Extract the (X, Y) coordinate from the center of the cell holding the provided text.  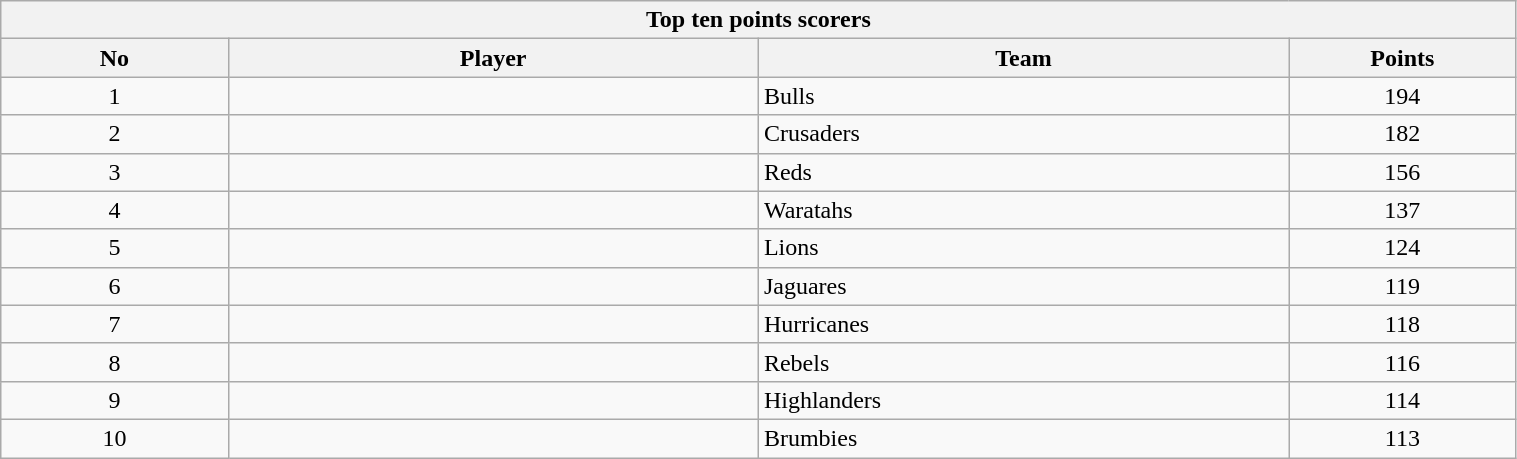
182 (1402, 134)
Team (1023, 58)
116 (1402, 362)
Points (1402, 58)
2 (114, 134)
4 (114, 210)
7 (114, 324)
Rebels (1023, 362)
Lions (1023, 248)
114 (1402, 400)
Crusaders (1023, 134)
119 (1402, 286)
Waratahs (1023, 210)
156 (1402, 172)
9 (114, 400)
137 (1402, 210)
Reds (1023, 172)
118 (1402, 324)
5 (114, 248)
3 (114, 172)
Top ten points scorers (758, 20)
8 (114, 362)
113 (1402, 438)
Hurricanes (1023, 324)
Brumbies (1023, 438)
Highlanders (1023, 400)
Player (493, 58)
194 (1402, 96)
124 (1402, 248)
1 (114, 96)
No (114, 58)
Jaguares (1023, 286)
Bulls (1023, 96)
10 (114, 438)
6 (114, 286)
